Return [X, Y] of the center of cell containing provided text 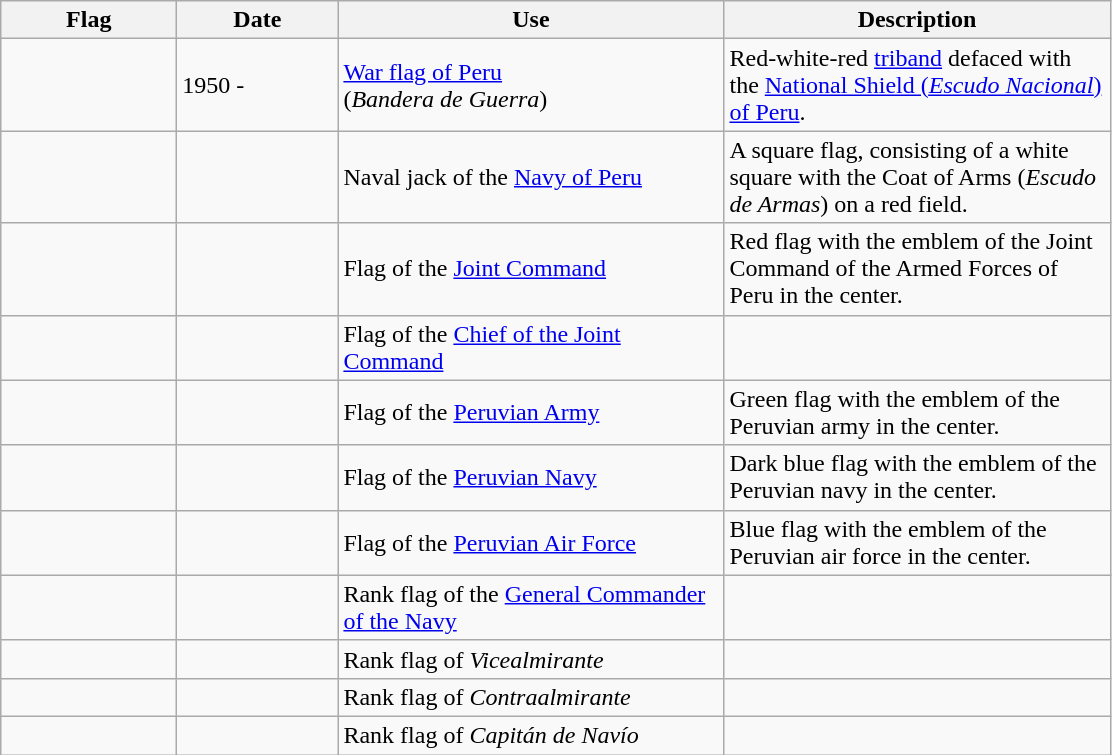
Dark blue flag with the emblem of the Peruvian navy in the center. [917, 478]
Naval jack of the Navy of Peru [531, 177]
Flag of the Peruvian Army [531, 412]
Date [258, 20]
Flag of the Peruvian Air Force [531, 542]
Description [917, 20]
Green flag with the emblem of the Peruvian army in the center. [917, 412]
Use [531, 20]
Rank flag of Vicealmirante [531, 659]
Flag of the Chief of the Joint Command [531, 348]
Rank flag of Contraalmirante [531, 697]
Flag [89, 20]
A square flag, consisting of a white square with the Coat of Arms (Escudo de Armas) on a red field. [917, 177]
Flag of the Joint Command [531, 269]
Rank flag of the General Commander of the Navy [531, 608]
1950 - [258, 85]
War flag of Peru (Bandera de Guerra) [531, 85]
Blue flag with the emblem of the Peruvian air force in the center. [917, 542]
Red flag with the emblem of the Joint Command of the Armed Forces of Peru in the center. [917, 269]
Rank flag of Capitán de Navío [531, 735]
Red-white-red triband defaced with the National Shield (Escudo Nacional) of Peru. [917, 85]
Flag of the Peruvian Navy [531, 478]
